Capture the cell that displays the provided text and extract its (x, y) central coordinate. 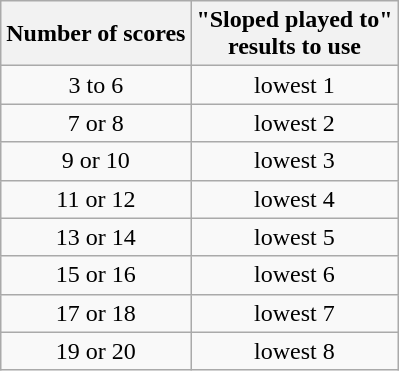
9 or 10 (96, 161)
lowest 6 (294, 275)
13 or 14 (96, 237)
19 or 20 (96, 351)
11 or 12 (96, 199)
lowest 7 (294, 313)
lowest 8 (294, 351)
lowest 3 (294, 161)
15 or 16 (96, 275)
lowest 4 (294, 199)
Number of scores (96, 34)
3 to 6 (96, 85)
"Sloped played to"results to use (294, 34)
lowest 1 (294, 85)
lowest 2 (294, 123)
17 or 18 (96, 313)
lowest 5 (294, 237)
7 or 8 (96, 123)
